For the text-containing cell, return its midpoint in [x, y] coordinate format. 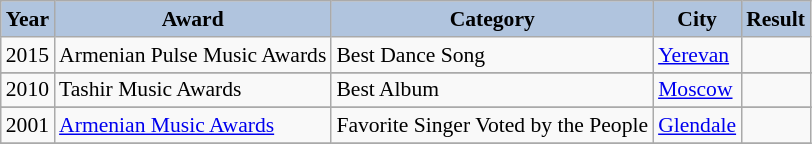
Result [776, 19]
Year [28, 19]
Armenian Music Awards [192, 126]
Armenian Pulse Music Awards [192, 55]
2001 [28, 126]
Best Album [492, 90]
Tashir Music Awards [192, 90]
Glendale [697, 126]
Award [192, 19]
2015 [28, 55]
2010 [28, 90]
Favorite Singer Voted by the People [492, 126]
Best Dance Song [492, 55]
Yerevan [697, 55]
Category [492, 19]
Moscow [697, 90]
City [697, 19]
